Scan for the cell matching the given text and deliver its (X, Y) coordinate at center. 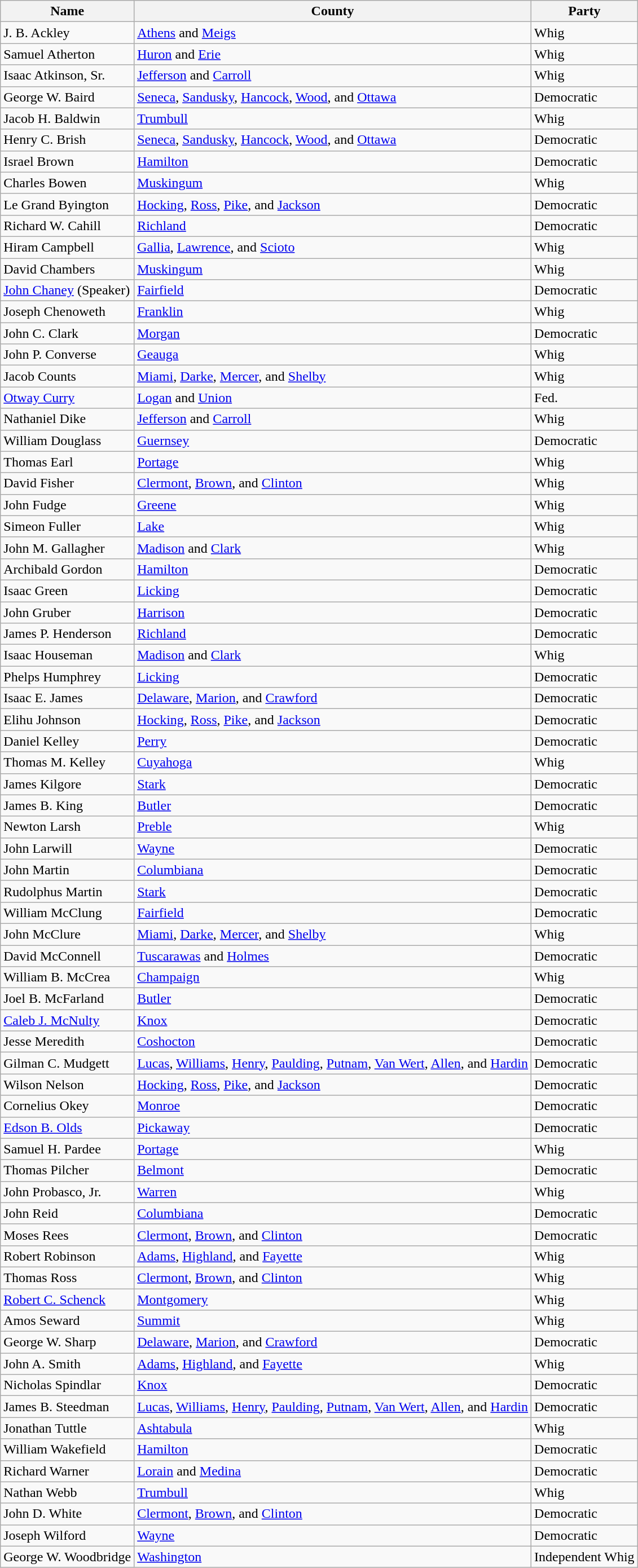
Isaac Atkinson, Sr. (68, 76)
Preble (333, 827)
J. B. Ackley (68, 33)
David Fisher (68, 483)
Israel Brown (68, 161)
Otway Curry (68, 398)
Joseph Chenoweth (68, 312)
John A. Smith (68, 1364)
Elihu Johnson (68, 720)
Logan and Union (333, 398)
Independent Whig (584, 1557)
Fed. (584, 398)
Coshocton (333, 1042)
John Reid (68, 1213)
Montgomery (333, 1299)
Richard Warner (68, 1471)
John Martin (68, 870)
Pickaway (333, 1127)
Henry C. Brish (68, 140)
Monroe (333, 1106)
Tuscarawas and Holmes (333, 956)
Nathan Webb (68, 1492)
Thomas Ross (68, 1278)
Athens and Meigs (333, 33)
Greene (333, 505)
John Chaney (Speaker) (68, 290)
Harrison (333, 612)
William Wakefield (68, 1450)
Jacob Counts (68, 376)
Simeon Fuller (68, 526)
John P. Converse (68, 355)
Moses Rees (68, 1235)
Wilson Nelson (68, 1085)
Champaign (333, 977)
William McClung (68, 913)
Newton Larsh (68, 827)
Rudolphus Martin (68, 891)
George W. Baird (68, 97)
Thomas Earl (68, 462)
Jonathan Tuttle (68, 1428)
Lorain and Medina (333, 1471)
Morgan (333, 333)
George W. Woodbridge (68, 1557)
Lake (333, 526)
James B. Steedman (68, 1407)
Archibald Gordon (68, 569)
Phelps Humphrey (68, 677)
Robert C. Schenck (68, 1299)
John D. White (68, 1514)
Summit (333, 1321)
Joel B. McFarland (68, 999)
Jesse Meredith (68, 1042)
Perry (333, 741)
Belmont (333, 1170)
Guernsey (333, 441)
Joseph Wilford (68, 1535)
Samuel H. Pardee (68, 1149)
John McClure (68, 934)
Party (584, 11)
William Douglass (68, 441)
County (333, 11)
Geauga (333, 355)
Cornelius Okey (68, 1106)
Isaac E. James (68, 698)
Washington (333, 1557)
Edson B. Olds (68, 1127)
Gilman C. Mudgett (68, 1063)
John Probasco, Jr. (68, 1192)
John Larwill (68, 848)
John C. Clark (68, 333)
William B. McCrea (68, 977)
Gallia, Lawrence, and Scioto (333, 247)
Le Grand Byington (68, 204)
David Chambers (68, 269)
John M. Gallagher (68, 548)
Warren (333, 1192)
Robert Robinson (68, 1256)
Amos Seward (68, 1321)
James B. King (68, 805)
Huron and Erie (333, 54)
John Fudge (68, 505)
Name (68, 11)
Isaac Green (68, 591)
James Kilgore (68, 784)
Daniel Kelley (68, 741)
Cuyahoga (333, 763)
Hiram Campbell (68, 247)
Jacob H. Baldwin (68, 118)
Nathaniel Dike (68, 419)
John Gruber (68, 612)
Thomas M. Kelley (68, 763)
James P. Henderson (68, 634)
Richard W. Cahill (68, 226)
Franklin (333, 312)
Nicholas Spindlar (68, 1385)
Isaac Houseman (68, 655)
George W. Sharp (68, 1342)
David McConnell (68, 956)
Samuel Atherton (68, 54)
Thomas Pilcher (68, 1170)
Caleb J. McNulty (68, 1020)
Ashtabula (333, 1428)
Charles Bowen (68, 183)
